Search for the cell housing the specified text and yield its [x, y] center coordinate. 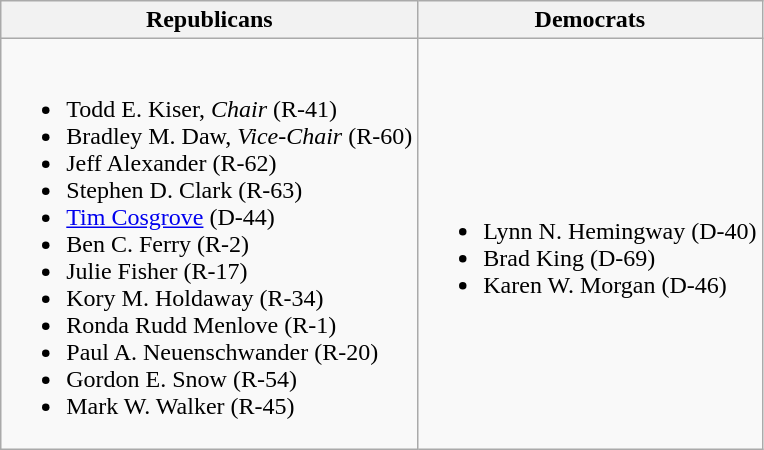
Lynn N. Hemingway (D-40)Brad King (D-69)Karen W. Morgan (D-46) [590, 244]
Democrats [590, 20]
Republicans [210, 20]
